Output the (x, y) coordinate of the center of the cell containing the given text.  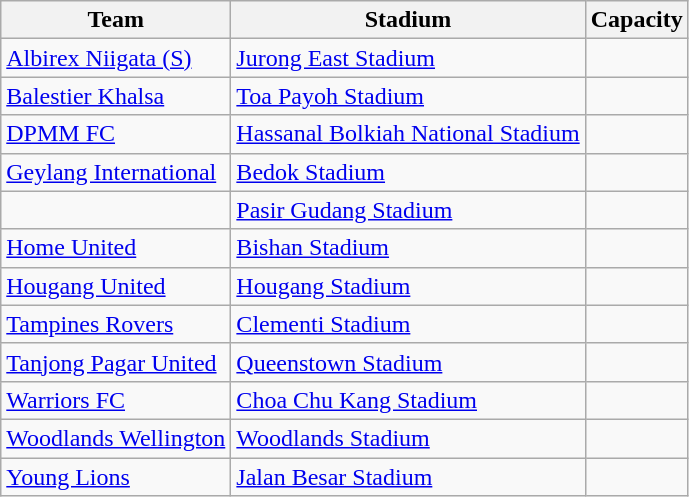
Hougang United (116, 286)
Clementi Stadium (408, 324)
Hougang Stadium (408, 286)
Capacity (636, 20)
Queenstown Stadium (408, 362)
Warriors FC (116, 400)
Woodlands Wellington (116, 438)
Team (116, 20)
DPMM FC (116, 134)
Jalan Besar Stadium (408, 477)
Stadium (408, 20)
Tampines Rovers (116, 324)
Woodlands Stadium (408, 438)
Geylang International (116, 172)
Toa Payoh Stadium (408, 96)
Balestier Khalsa (116, 96)
Hassanal Bolkiah National Stadium (408, 134)
Albirex Niigata (S) (116, 58)
Young Lions (116, 477)
Bishan Stadium (408, 248)
Bedok Stadium (408, 172)
Jurong East Stadium (408, 58)
Pasir Gudang Stadium (408, 210)
Home United (116, 248)
Choa Chu Kang Stadium (408, 400)
Tanjong Pagar United (116, 362)
